Scan for the cell matching the given text and deliver its [X, Y] coordinate at center. 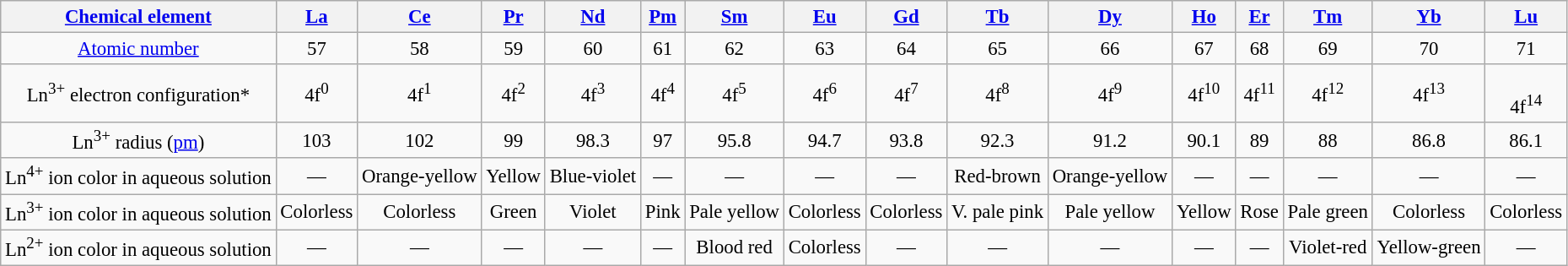
103 [317, 140]
Pink [662, 212]
65 [998, 49]
4f0 [317, 93]
4f4 [662, 93]
102 [420, 140]
95.8 [735, 140]
Chemical element [138, 17]
Ce [420, 17]
70 [1429, 49]
4f7 [906, 93]
Er [1259, 17]
4f3 [592, 93]
4f1 [420, 93]
68 [1259, 49]
4f10 [1204, 93]
91.2 [1110, 140]
Pm [662, 17]
4f12 [1328, 93]
Blue-violet [592, 176]
Ln4+ ion color in aqueous solution [138, 176]
4f9 [1110, 93]
64 [906, 49]
97 [662, 140]
93.8 [906, 140]
86.1 [1527, 140]
Yellow-green [1429, 247]
67 [1204, 49]
92.3 [998, 140]
59 [513, 49]
Tm [1328, 17]
Ln3+ ion color in aqueous solution [138, 212]
4f14 [1527, 93]
Yb [1429, 17]
V. pale pink [998, 212]
Ln2+ ion color in aqueous solution [138, 247]
Ln3+ electron configuration* [138, 93]
Pale green [1328, 212]
4f6 [825, 93]
63 [825, 49]
Ln3+ radius (pm) [138, 140]
4f8 [998, 93]
4f11 [1259, 93]
60 [592, 49]
89 [1259, 140]
Violet [592, 212]
Red-brown [998, 176]
Tb [998, 17]
Dy [1110, 17]
71 [1527, 49]
Blood red [735, 247]
Nd [592, 17]
Eu [825, 17]
94.7 [825, 140]
Sm [735, 17]
61 [662, 49]
58 [420, 49]
Rose [1259, 212]
4f13 [1429, 93]
4f2 [513, 93]
Atomic number [138, 49]
99 [513, 140]
86.8 [1429, 140]
4f5 [735, 93]
La [317, 17]
Violet-red [1328, 247]
Green [513, 212]
88 [1328, 140]
90.1 [1204, 140]
66 [1110, 49]
Gd [906, 17]
69 [1328, 49]
98.3 [592, 140]
Ho [1204, 17]
57 [317, 49]
Lu [1527, 17]
62 [735, 49]
Pr [513, 17]
